Locate the cell with the specified text and output its [x, y] center coordinate. 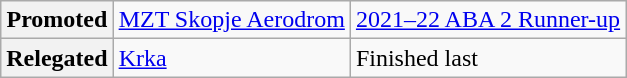
Finished last [488, 58]
MZT Skopje Aerodrom [232, 20]
Promoted [57, 20]
Relegated [57, 58]
2021–22 ABA 2 Runner-up [488, 20]
Krka [232, 58]
